Provide the [X, Y] coordinate of the cell's center where the given text is located.  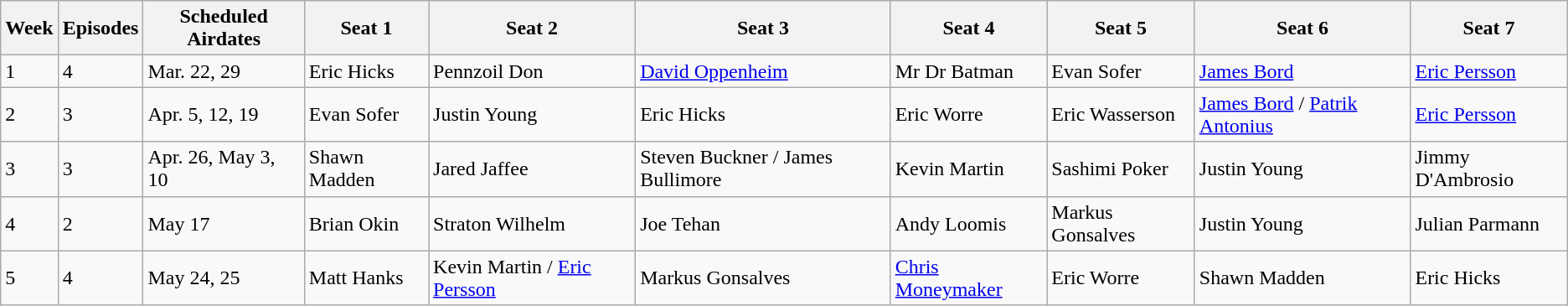
Seat 2 [533, 29]
Seat 5 [1121, 29]
James Bord [1302, 71]
Seat 4 [968, 29]
Kevin Martin [968, 169]
5 [29, 278]
May 24, 25 [224, 278]
Seat 1 [366, 29]
Brian Okin [366, 223]
Seat 7 [1489, 29]
Scheduled Airdates [224, 29]
Seat 3 [764, 29]
Straton Wilhelm [533, 223]
Andy Loomis [968, 223]
Eric Wasserson [1121, 114]
Apr. 5, 12, 19 [224, 114]
Mar. 22, 29 [224, 71]
Sashimi Poker [1121, 169]
Jared Jaffee [533, 169]
Steven Buckner / James Bullimore [764, 169]
Pennzoil Don [533, 71]
Julian Parmann [1489, 223]
Episodes [101, 29]
David Oppenheim [764, 71]
Mr Dr Batman [968, 71]
Matt Hanks [366, 278]
Chris Moneymaker [968, 278]
1 [29, 71]
Kevin Martin / Eric Persson [533, 278]
Apr. 26, May 3, 10 [224, 169]
James Bord / Patrik Antonius [1302, 114]
Jimmy D'Ambrosio [1489, 169]
Joe Tehan [764, 223]
Week [29, 29]
May 17 [224, 223]
Seat 6 [1302, 29]
